Determine the [X, Y] coordinate at the center of the cell enclosing the given text.  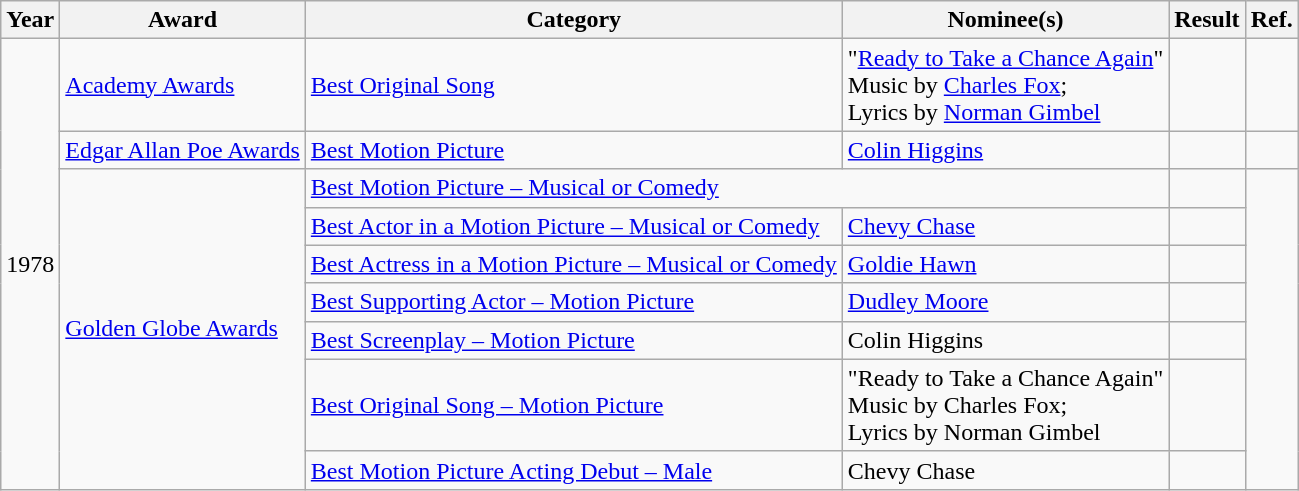
Best Actor in a Motion Picture – Musical or Comedy [574, 226]
Category [574, 20]
Best Motion Picture [574, 150]
Best Supporting Actor – Motion Picture [574, 302]
Best Motion Picture – Musical or Comedy [736, 188]
Edgar Allan Poe Awards [182, 150]
Best Original Song [574, 85]
Academy Awards [182, 85]
Year [30, 20]
Goldie Hawn [1005, 264]
1978 [30, 264]
Golden Globe Awards [182, 329]
Ref. [1272, 20]
Dudley Moore [1005, 302]
Best Screenplay – Motion Picture [574, 340]
Best Original Song – Motion Picture [574, 405]
Result [1207, 20]
Nominee(s) [1005, 20]
Award [182, 20]
Best Actress in a Motion Picture – Musical or Comedy [574, 264]
Best Motion Picture Acting Debut – Male [574, 470]
